Identify which cell holds the provided text, then report its [x, y] central coordinate. 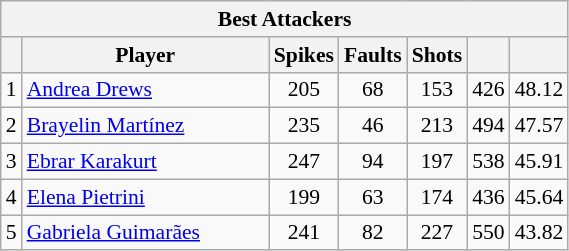
Best Attackers [285, 19]
1 [12, 90]
43.82 [540, 233]
Brayelin Martínez [146, 126]
Spikes [304, 55]
46 [373, 126]
205 [304, 90]
153 [438, 90]
197 [438, 162]
213 [438, 126]
235 [304, 126]
3 [12, 162]
538 [488, 162]
Faults [373, 55]
45.64 [540, 197]
227 [438, 233]
4 [12, 197]
426 [488, 90]
63 [373, 197]
5 [12, 233]
82 [373, 233]
550 [488, 233]
94 [373, 162]
436 [488, 197]
48.12 [540, 90]
Andrea Drews [146, 90]
47.57 [540, 126]
Shots [438, 55]
247 [304, 162]
68 [373, 90]
45.91 [540, 162]
199 [304, 197]
494 [488, 126]
2 [12, 126]
174 [438, 197]
Gabriela Guimarães [146, 233]
241 [304, 233]
Elena Pietrini [146, 197]
Ebrar Karakurt [146, 162]
Player [146, 55]
